Return (X, Y) of the center of cell containing provided text 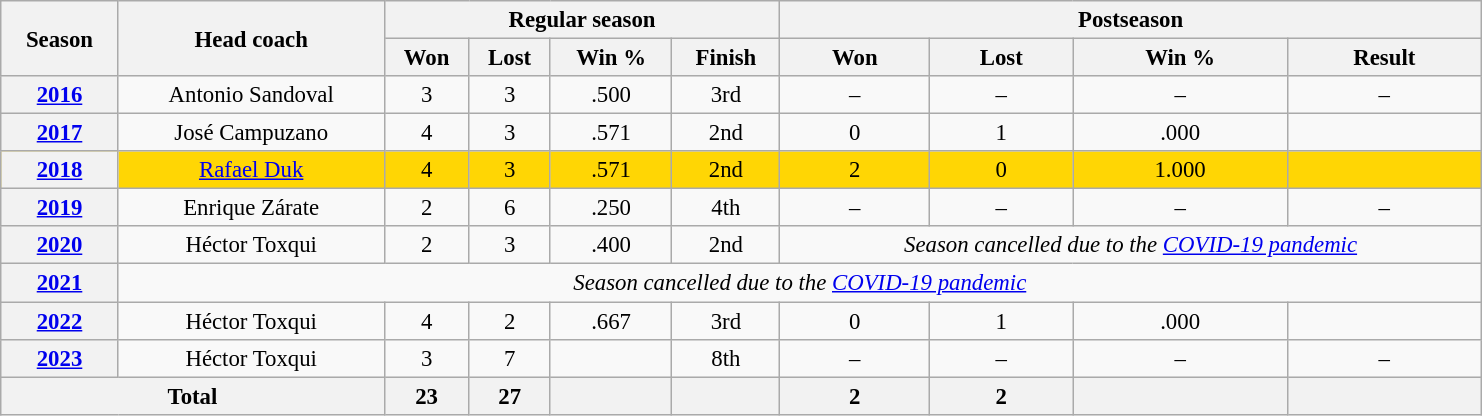
Result (1384, 58)
Regular season (582, 20)
2022 (60, 321)
.500 (611, 95)
6 (510, 208)
7 (510, 358)
2020 (60, 245)
2016 (60, 95)
2023 (60, 358)
.250 (611, 208)
2018 (60, 170)
Total (192, 396)
Postseason (1130, 20)
2019 (60, 208)
27 (510, 396)
.400 (611, 245)
2021 (60, 283)
Head coach (251, 38)
Antonio Sandoval (251, 95)
Finish (726, 58)
Rafael Duk (251, 170)
1.000 (1180, 170)
José Campuzano (251, 133)
4th (726, 208)
23 (426, 396)
.667 (611, 321)
8th (726, 358)
Enrique Zárate (251, 208)
Season (60, 38)
2017 (60, 133)
